Extract the (X, Y) coordinate from the center of the cell holding the provided text.  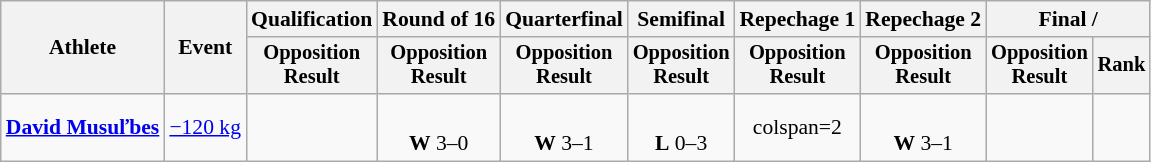
W 3–0 (438, 128)
Repechage 1 (797, 19)
colspan=2 (797, 128)
Repechage 2 (923, 19)
David Musuľbes (83, 128)
Quarterfinal (564, 19)
−120 kg (205, 128)
Athlete (83, 48)
Event (205, 48)
Semifinal (682, 19)
Qualification (312, 19)
Final / (1068, 19)
Rank (1122, 66)
L 0–3 (682, 128)
Round of 16 (438, 19)
